Determine the [x, y] coordinate at the center of the cell enclosing the given text.  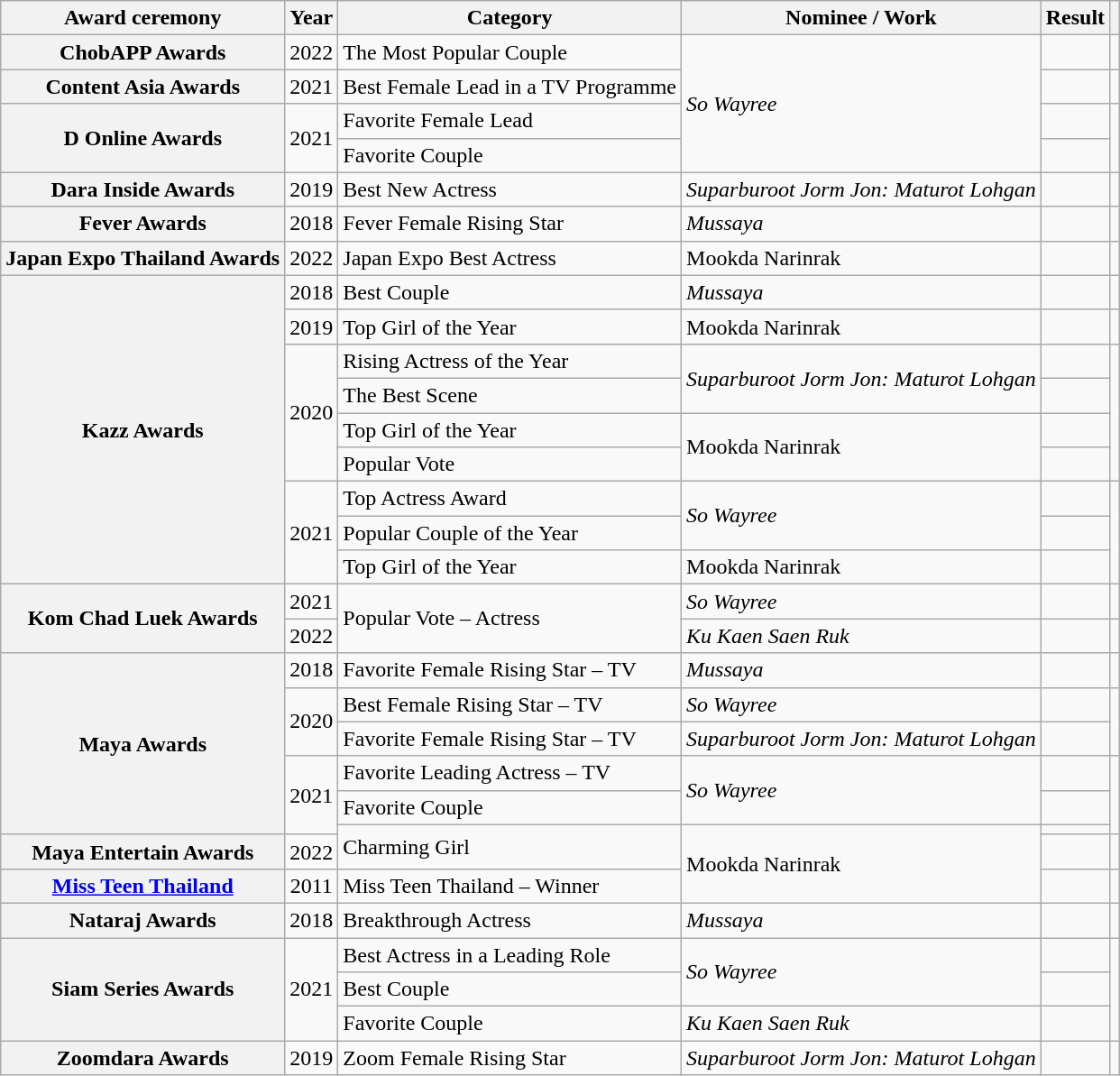
Fever Awards [142, 224]
Popular Vote [510, 464]
Kazz Awards [142, 429]
Siam Series Awards [142, 989]
Favorite Female Lead [510, 121]
Category [510, 18]
Zoom Female Rising Star [510, 1058]
Award ceremony [142, 18]
Best Female Rising Star – TV [510, 704]
Best New Actress [510, 189]
Kom Chad Luek Awards [142, 619]
Japan Expo Best Actress [510, 258]
Breakthrough Actress [510, 920]
Rising Actress of the Year [510, 361]
Nominee / Work [862, 18]
Maya Awards [142, 743]
The Best Scene [510, 395]
Zoomdara Awards [142, 1058]
Content Asia Awards [142, 87]
Top Actress Award [510, 499]
Japan Expo Thailand Awards [142, 258]
2011 [312, 886]
Result [1075, 18]
Year [312, 18]
Popular Couple of the Year [510, 533]
Miss Teen Thailand – Winner [510, 886]
Favorite Leading Actress – TV [510, 773]
Maya Entertain Awards [142, 851]
Charming Girl [510, 846]
Best Actress in a Leading Role [510, 955]
Popular Vote – Actress [510, 619]
Miss Teen Thailand [142, 886]
Fever Female Rising Star [510, 224]
Nataraj Awards [142, 920]
The Most Popular Couple [510, 52]
D Online Awards [142, 138]
Best Female Lead in a TV Programme [510, 87]
Dara Inside Awards [142, 189]
ChobAPP Awards [142, 52]
